Identify which cell holds the provided text, then report its (x, y) central coordinate. 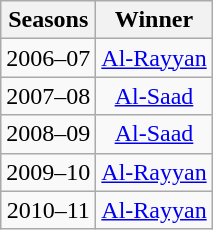
2009–10 (48, 172)
2006–07 (48, 58)
2010–11 (48, 210)
2007–08 (48, 96)
Seasons (48, 20)
2008–09 (48, 134)
Winner (154, 20)
